Extract the [x, y] coordinate from the center of the cell holding the provided text.  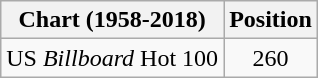
US Billboard Hot 100 [112, 58]
260 [271, 58]
Position [271, 20]
Chart (1958-2018) [112, 20]
